Extract the [X, Y] coordinate from the center of the cell holding the provided text.  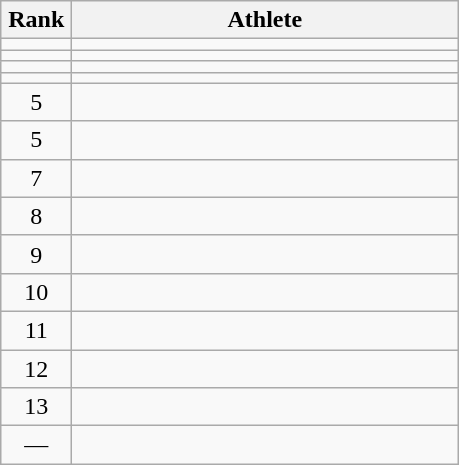
11 [36, 330]
— [36, 445]
7 [36, 178]
8 [36, 216]
13 [36, 407]
10 [36, 292]
12 [36, 369]
9 [36, 254]
Rank [36, 20]
Athlete [265, 20]
